Return the (X, Y) coordinate for the center point of the cell that contains the specified text.  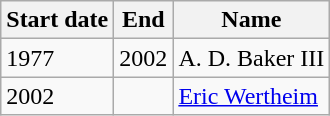
1977 (58, 58)
Eric Wertheim (252, 96)
Start date (58, 20)
A. D. Baker III (252, 58)
End (144, 20)
Name (252, 20)
